Determine the [X, Y] coordinate at the center of the cell enclosing the given text.  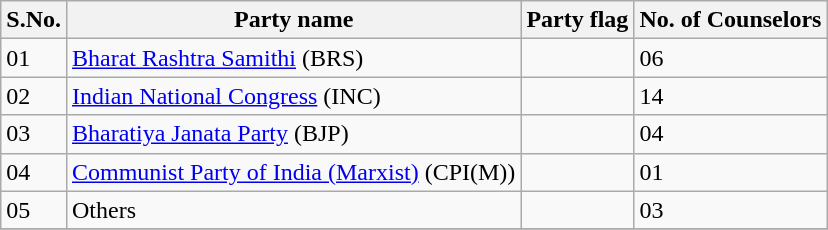
S.No. [34, 20]
06 [730, 58]
Party name [293, 20]
05 [34, 210]
No. of Counselors [730, 20]
Others [293, 210]
14 [730, 96]
Bharat Rashtra Samithi (BRS) [293, 58]
Bharatiya Janata Party (BJP) [293, 134]
Indian National Congress (INC) [293, 96]
Communist Party of India (Marxist) (CPI(M)) [293, 172]
Party flag [578, 20]
02 [34, 96]
